Identify which cell holds the provided text, then report its (x, y) central coordinate. 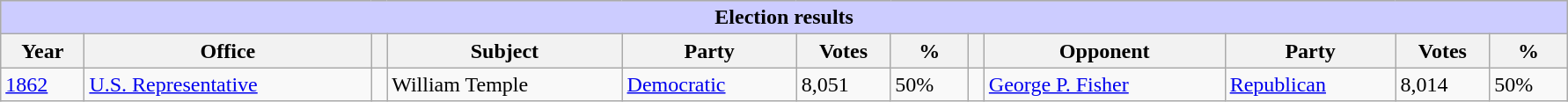
Subject (505, 51)
8,014 (1443, 84)
Opponent (1104, 51)
Year (42, 51)
1862 (42, 84)
Republican (1310, 84)
George P. Fisher (1104, 84)
Office (228, 51)
William Temple (505, 84)
U.S. Representative (228, 84)
Election results (785, 18)
Democratic (709, 84)
8,051 (843, 84)
